Provide the (X, Y) coordinate of the cell's center where the given text is located.  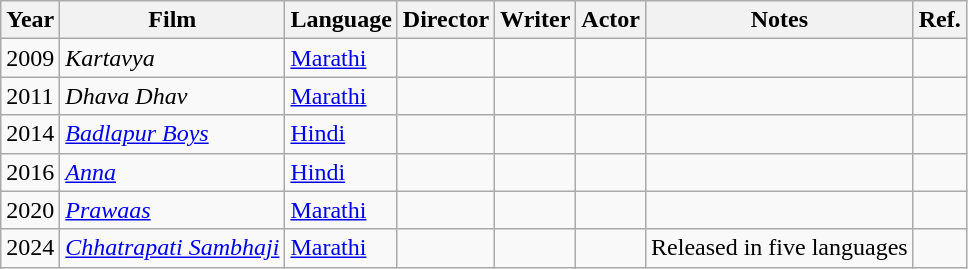
Writer (536, 20)
Chhatrapati Sambhaji (172, 248)
Language (341, 20)
Badlapur Boys (172, 134)
Ref. (940, 20)
Prawaas (172, 210)
2011 (30, 96)
2016 (30, 172)
2014 (30, 134)
Kartavya (172, 58)
Released in five languages (780, 248)
Dhava Dhav (172, 96)
2024 (30, 248)
Film (172, 20)
Actor (611, 20)
Director (446, 20)
Notes (780, 20)
Anna (172, 172)
2020 (30, 210)
2009 (30, 58)
Year (30, 20)
